Capture the cell that displays the provided text and extract its [x, y] central coordinate. 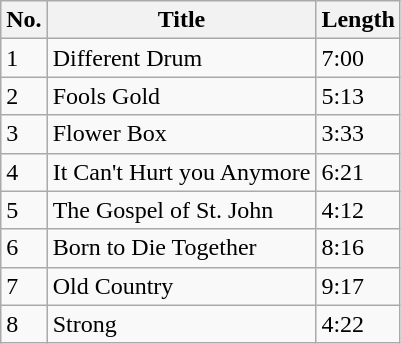
Flower Box [182, 134]
5 [24, 210]
4:12 [358, 210]
2 [24, 96]
8:16 [358, 248]
1 [24, 58]
Strong [182, 324]
4:22 [358, 324]
6 [24, 248]
Length [358, 20]
9:17 [358, 286]
3:33 [358, 134]
7 [24, 286]
The Gospel of St. John [182, 210]
3 [24, 134]
7:00 [358, 58]
Fools Gold [182, 96]
Title [182, 20]
Different Drum [182, 58]
It Can't Hurt you Anymore [182, 172]
Old Country [182, 286]
No. [24, 20]
Born to Die Together [182, 248]
4 [24, 172]
5:13 [358, 96]
6:21 [358, 172]
8 [24, 324]
